Determine the [x, y] coordinate at the center of the cell enclosing the given text.  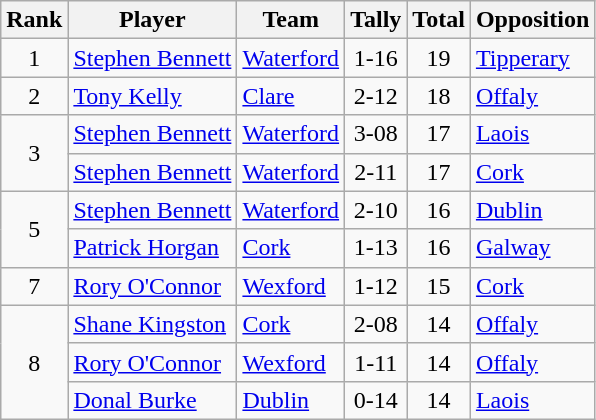
Donal Burke [152, 400]
Tally [376, 20]
Patrick Horgan [152, 248]
3-08 [376, 134]
Rank [34, 20]
Total [439, 20]
Tony Kelly [152, 96]
2-11 [376, 172]
Galway [532, 248]
Shane Kingston [152, 324]
1 [34, 58]
18 [439, 96]
15 [439, 286]
1-13 [376, 248]
Opposition [532, 20]
0-14 [376, 400]
8 [34, 362]
2-08 [376, 324]
2-10 [376, 210]
Team [291, 20]
3 [34, 153]
Clare [291, 96]
1-12 [376, 286]
7 [34, 286]
2-12 [376, 96]
1-16 [376, 58]
Tipperary [532, 58]
5 [34, 229]
19 [439, 58]
1-11 [376, 362]
2 [34, 96]
Player [152, 20]
